Scan for the cell matching the given text and deliver its (X, Y) coordinate at center. 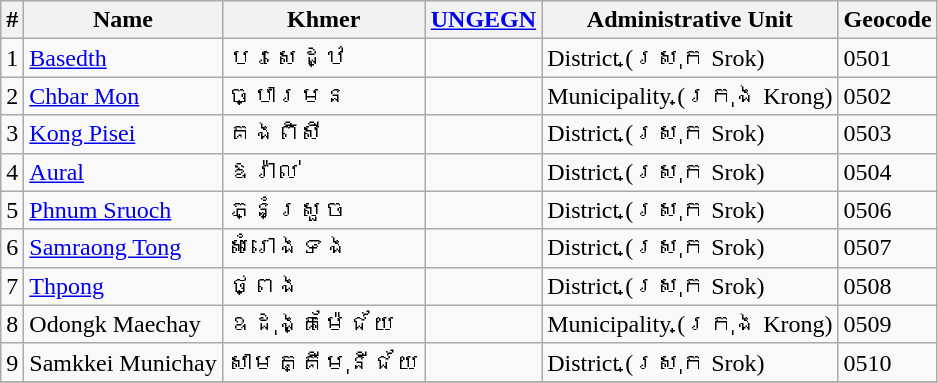
Odongk Maechay (123, 324)
9 (12, 362)
Basedth (123, 58)
Phnum Sruoch (123, 210)
5 (12, 210)
Samraong Tong (123, 248)
Administrative Unit (690, 20)
1 (12, 58)
2 (12, 96)
ថ្ពង (324, 286)
ច្បារមន (324, 96)
0501 (888, 58)
Thpong (123, 286)
6 (12, 248)
Samkkei Munichay (123, 362)
Kong Pisei (123, 134)
ឧដុង្គម៉ែជ័យ (324, 324)
0507 (888, 248)
ភ្នំស្រួច (324, 210)
Geocode (888, 20)
គងពិសី (324, 134)
0504 (888, 172)
8 (12, 324)
Name (123, 20)
0508 (888, 286)
បរសេដ្ឋ (324, 58)
សំរោងទង (324, 248)
0506 (888, 210)
0503 (888, 134)
# (12, 20)
0510 (888, 362)
7 (12, 286)
ឱរ៉ាល់ (324, 172)
0509 (888, 324)
Aural (123, 172)
UNGEGN (483, 20)
សាមគ្គីមុនីជ័យ (324, 362)
0502 (888, 96)
4 (12, 172)
Chbar Mon (123, 96)
Khmer (324, 20)
3 (12, 134)
